Capture the cell that displays the provided text and extract its [x, y] central coordinate. 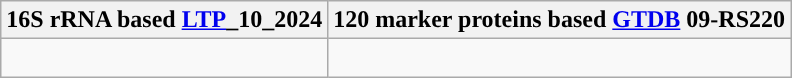
16S rRNA based LTP_10_2024 [164, 20]
120 marker proteins based GTDB 09-RS220 [560, 20]
